Output the (x, y) coordinate of the center of the cell containing the given text.  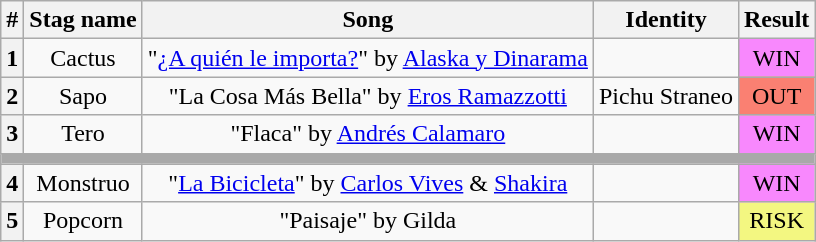
2 (12, 96)
4 (12, 183)
5 (12, 221)
"La Bicicleta" by Carlos Vives & Shakira (368, 183)
Song (368, 20)
Sapo (83, 96)
3 (12, 134)
Result (776, 20)
"Flaca" by Andrés Calamaro (368, 134)
Identity (666, 20)
1 (12, 58)
Pichu Straneo (666, 96)
OUT (776, 96)
RISK (776, 221)
# (12, 20)
"Paisaje" by Gilda (368, 221)
"¿A quién le importa?" by Alaska y Dinarama (368, 58)
"La Cosa Más Bella" by Eros Ramazzotti (368, 96)
Tero (83, 134)
Stag name (83, 20)
Cactus (83, 58)
Popcorn (83, 221)
Monstruo (83, 183)
